Determine the (X, Y) coordinate at the center of the cell enclosing the given text.  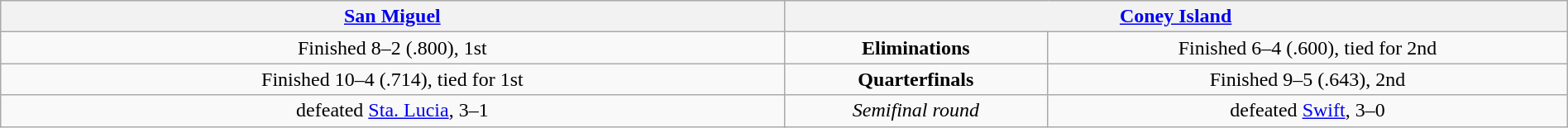
defeated Swift, 3–0 (1307, 111)
Finished 10–4 (.714), tied for 1st (392, 79)
Coney Island (1176, 17)
Semifinal round (916, 111)
San Miguel (392, 17)
Finished 8–2 (.800), 1st (392, 48)
Finished 9–5 (.643), 2nd (1307, 79)
Finished 6–4 (.600), tied for 2nd (1307, 48)
Eliminations (916, 48)
defeated Sta. Lucia, 3–1 (392, 111)
Quarterfinals (916, 79)
